Return the [x, y] coordinate for the center point of the cell that contains the specified text.  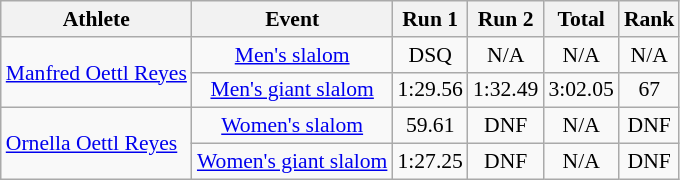
59.61 [430, 126]
Event [292, 19]
3:02.05 [580, 90]
Run 2 [506, 19]
Women's giant slalom [292, 162]
DSQ [430, 55]
1:27.25 [430, 162]
Women's slalom [292, 126]
1:29.56 [430, 90]
Run 1 [430, 19]
Men's giant slalom [292, 90]
Manfred Oettl Reyes [96, 72]
Total [580, 19]
67 [650, 90]
Ornella Oettl Reyes [96, 144]
Rank [650, 19]
Athlete [96, 19]
Men's slalom [292, 55]
1:32.49 [506, 90]
